Extract the (x, y) coordinate from the center of the cell holding the provided text.  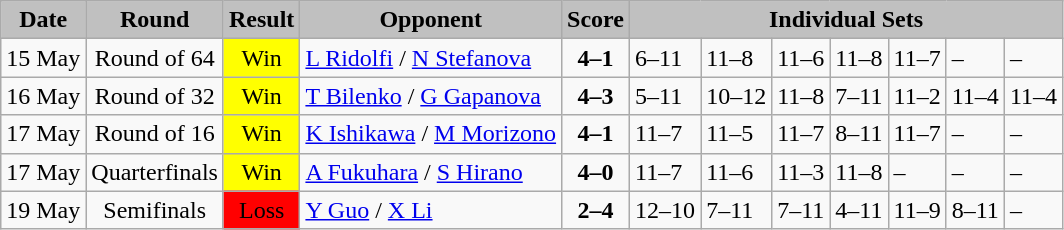
10–12 (736, 96)
A Fukuhara / S Hirano (431, 172)
16 May (44, 96)
Round of 64 (155, 58)
11–2 (917, 96)
T Bilenko / G Gapanova (431, 96)
L Ridolfi / N Stefanova (431, 58)
Score (596, 20)
4–3 (596, 96)
15 May (44, 58)
Individual Sets (846, 20)
Y Guo / X Li (431, 210)
6–11 (666, 58)
Result (261, 20)
Loss (261, 210)
Round of 32 (155, 96)
Round (155, 20)
4–0 (596, 172)
Quarterfinals (155, 172)
2–4 (596, 210)
11–3 (801, 172)
Semifinals (155, 210)
Round of 16 (155, 134)
19 May (44, 210)
11–9 (917, 210)
12–10 (666, 210)
11–5 (736, 134)
Opponent (431, 20)
K Ishikawa / M Morizono (431, 134)
5–11 (666, 96)
4–11 (859, 210)
Date (44, 20)
